Capture the cell that displays the provided text and extract its (X, Y) central coordinate. 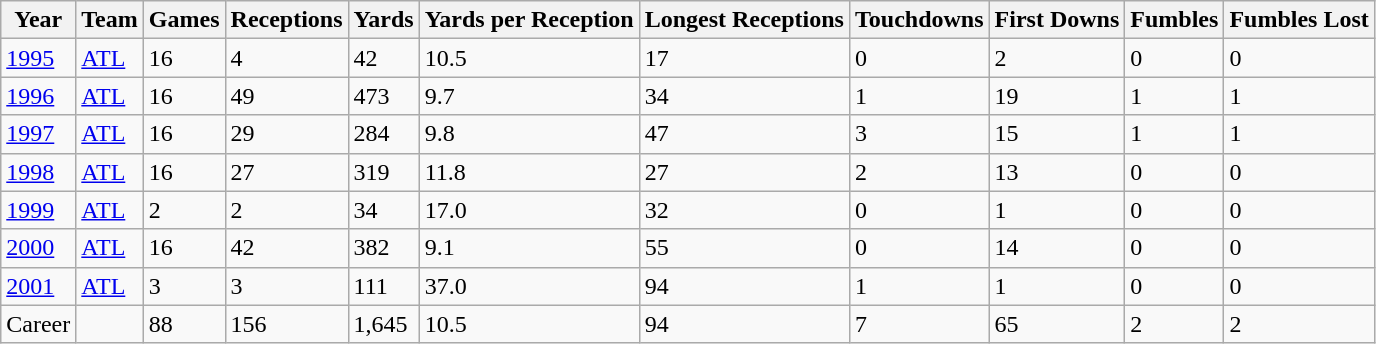
Team (110, 20)
1999 (38, 210)
32 (744, 210)
9.8 (529, 134)
382 (384, 248)
49 (286, 96)
9.1 (529, 248)
7 (919, 324)
Year (38, 20)
Receptions (286, 20)
29 (286, 134)
65 (1057, 324)
37.0 (529, 286)
Touchdowns (919, 20)
88 (184, 324)
319 (384, 172)
1997 (38, 134)
17 (744, 58)
19 (1057, 96)
2000 (38, 248)
Yards per Reception (529, 20)
2001 (38, 286)
Fumbles Lost (1299, 20)
Games (184, 20)
Yards (384, 20)
9.7 (529, 96)
14 (1057, 248)
473 (384, 96)
47 (744, 134)
Longest Receptions (744, 20)
4 (286, 58)
1995 (38, 58)
Fumbles (1174, 20)
15 (1057, 134)
First Downs (1057, 20)
1,645 (384, 324)
284 (384, 134)
1996 (38, 96)
Career (38, 324)
13 (1057, 172)
111 (384, 286)
17.0 (529, 210)
55 (744, 248)
1998 (38, 172)
156 (286, 324)
11.8 (529, 172)
